Search for the cell housing the specified text and yield its [X, Y] center coordinate. 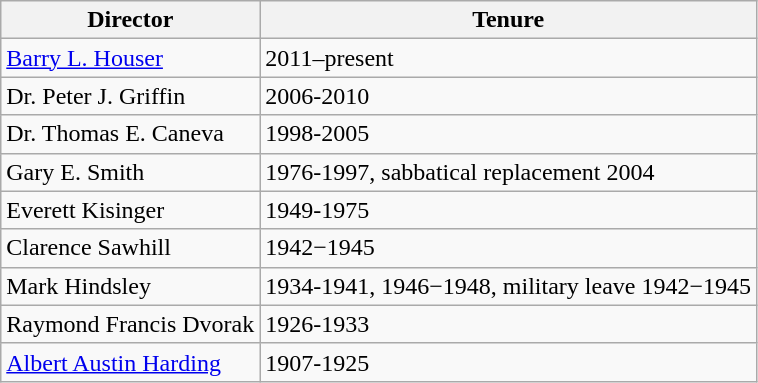
Tenure [508, 20]
1926-1933 [508, 324]
2011–present [508, 58]
Barry L. Houser [130, 58]
Mark Hindsley [130, 286]
1907-1925 [508, 362]
Clarence Sawhill [130, 248]
1998-2005 [508, 134]
Dr. Thomas E. Caneva [130, 134]
1976-1997, sabbatical replacement 2004 [508, 172]
Everett Kisinger [130, 210]
1949-1975 [508, 210]
1934-1941, 1946−1948, military leave 1942−1945 [508, 286]
1942−1945 [508, 248]
Dr. Peter J. Griffin [130, 96]
Raymond Francis Dvorak [130, 324]
2006-2010 [508, 96]
Director [130, 20]
Gary E. Smith [130, 172]
Albert Austin Harding [130, 362]
